Scan for the cell matching the given text and deliver its (x, y) coordinate at center. 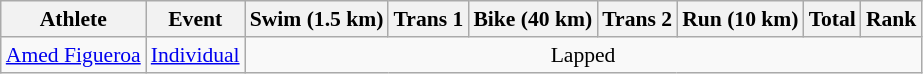
Swim (1.5 km) (317, 19)
Trans 2 (637, 19)
Individual (196, 55)
Run (10 km) (740, 19)
Bike (40 km) (532, 19)
Trans 1 (428, 19)
Event (196, 19)
Rank (892, 19)
Lapped (584, 55)
Amed Figueroa (74, 55)
Total (832, 19)
Athlete (74, 19)
